For the text-containing cell, return its midpoint in (X, Y) coordinate format. 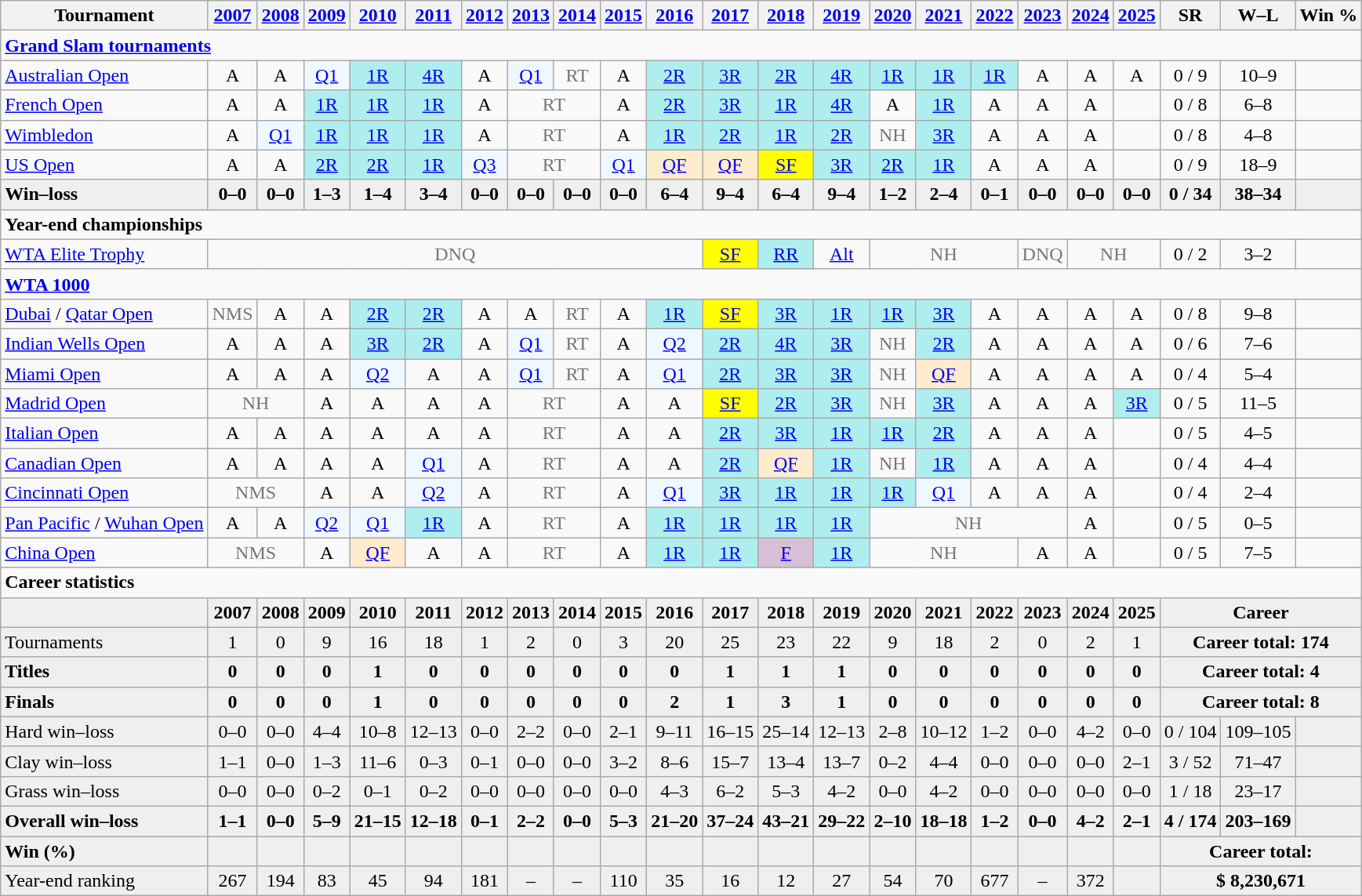
23–17 (1258, 791)
2–10 (892, 821)
11–6 (378, 761)
Year-end ranking (104, 881)
35 (674, 881)
29–22 (842, 821)
110 (624, 881)
4 / 174 (1190, 821)
Pan Pacific / Wuhan Open (104, 523)
25–14 (786, 731)
83 (326, 881)
Wimbledon (104, 135)
0 / 6 (1190, 343)
China Open (104, 553)
W–L (1258, 16)
8–6 (674, 761)
Career total: (1261, 851)
Career (1261, 612)
203–169 (1258, 821)
194 (281, 881)
0–3 (433, 761)
WTA 1000 (681, 284)
Grass win–loss (104, 791)
23 (786, 642)
Cincinnati Open (104, 493)
Indian Wells Open (104, 343)
Tournaments (104, 642)
18–18 (944, 821)
5–4 (1258, 374)
Year-end championships (681, 224)
6–2 (731, 791)
4–3 (674, 791)
Titles (104, 672)
21–15 (378, 821)
9–8 (1258, 314)
Dubai / Qatar Open (104, 314)
54 (892, 881)
7–6 (1258, 343)
3–4 (433, 194)
French Open (104, 105)
Tournament (104, 16)
372 (1090, 881)
94 (433, 881)
Miami Open (104, 374)
37–24 (731, 821)
Clay win–loss (104, 761)
1–4 (378, 194)
Finals (104, 702)
$ 8,230,671 (1261, 881)
2–8 (892, 731)
71–47 (1258, 761)
Alt (842, 254)
4–5 (1258, 433)
Career total: 8 (1261, 702)
10–9 (1258, 75)
9–11 (674, 731)
7–5 (1258, 553)
10–8 (378, 731)
0–5 (1258, 523)
WTA Elite Trophy (104, 254)
21–20 (674, 821)
10–12 (944, 731)
0 / 104 (1190, 731)
Overall win–loss (104, 821)
Grand Slam tournaments (681, 45)
Madrid Open (104, 404)
677 (994, 881)
70 (944, 881)
Career total: 4 (1261, 672)
Q3 (485, 165)
Career statistics (681, 582)
Hard win–loss (104, 731)
109–105 (1258, 731)
Australian Open (104, 75)
0 / 34 (1190, 194)
43–21 (786, 821)
20 (674, 642)
15–7 (731, 761)
Career total: 174 (1261, 642)
Canadian Open (104, 463)
5–9 (326, 821)
3 / 52 (1190, 761)
18–9 (1258, 165)
45 (378, 881)
RR (786, 254)
4–8 (1258, 135)
SR (1190, 16)
Win % (1328, 16)
13–4 (786, 761)
22 (842, 642)
0 / 2 (1190, 254)
13–7 (842, 761)
F (786, 553)
US Open (104, 165)
181 (485, 881)
11–5 (1258, 404)
Win (%) (104, 851)
27 (842, 881)
Italian Open (104, 433)
38–34 (1258, 194)
12 (786, 881)
267 (232, 881)
16–15 (731, 731)
Win–loss (104, 194)
1 / 18 (1190, 791)
12–18 (433, 821)
25 (731, 642)
6–8 (1258, 105)
